Search for the cell housing the specified text and yield its (x, y) center coordinate. 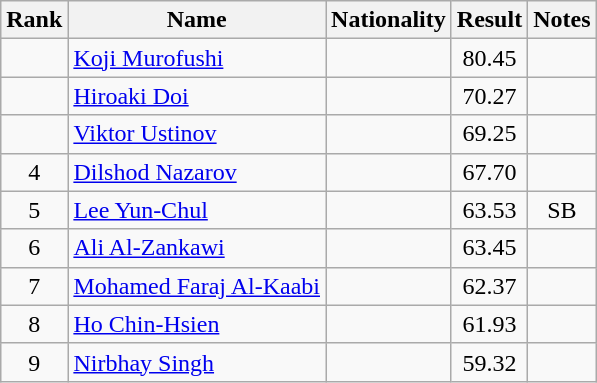
Ho Chin-Hsien (197, 324)
Rank (34, 20)
4 (34, 172)
67.70 (489, 172)
Nirbhay Singh (197, 362)
8 (34, 324)
Mohamed Faraj Al-Kaabi (197, 286)
Name (197, 20)
9 (34, 362)
Result (489, 20)
6 (34, 248)
Ali Al-Zankawi (197, 248)
69.25 (489, 134)
70.27 (489, 96)
61.93 (489, 324)
SB (562, 210)
Viktor Ustinov (197, 134)
Notes (562, 20)
7 (34, 286)
Lee Yun-Chul (197, 210)
Dilshod Nazarov (197, 172)
5 (34, 210)
Hiroaki Doi (197, 96)
80.45 (489, 58)
63.53 (489, 210)
Koji Murofushi (197, 58)
62.37 (489, 286)
63.45 (489, 248)
Nationality (389, 20)
59.32 (489, 362)
